Detect which cell encompasses the target text, then output its [x, y] center coordinate. 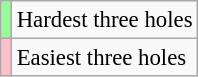
Easiest three holes [104, 58]
Hardest three holes [104, 20]
